Identify which cell holds the provided text, then report its [x, y] central coordinate. 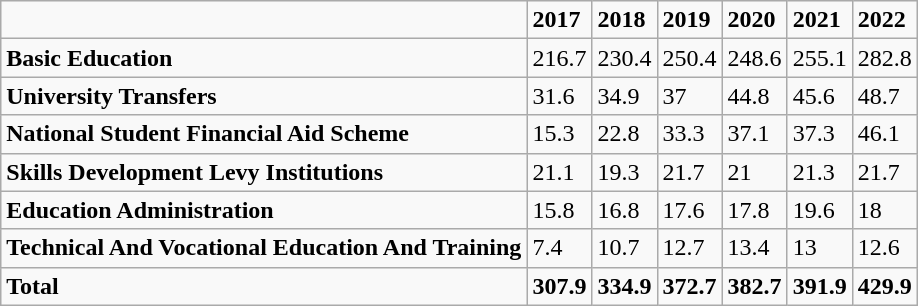
21.3 [820, 172]
15.8 [560, 210]
2020 [754, 20]
2022 [884, 20]
2019 [690, 20]
33.3 [690, 134]
31.6 [560, 96]
15.3 [560, 134]
216.7 [560, 58]
382.7 [754, 286]
19.3 [624, 172]
44.8 [754, 96]
21 [754, 172]
13.4 [754, 248]
17.8 [754, 210]
255.1 [820, 58]
34.9 [624, 96]
Total [264, 286]
17.6 [690, 210]
37.1 [754, 134]
334.9 [624, 286]
37 [690, 96]
21.1 [560, 172]
46.1 [884, 134]
2021 [820, 20]
48.7 [884, 96]
307.9 [560, 286]
10.7 [624, 248]
230.4 [624, 58]
391.9 [820, 286]
45.6 [820, 96]
37.3 [820, 134]
429.9 [884, 286]
2018 [624, 20]
282.8 [884, 58]
16.8 [624, 210]
7.4 [560, 248]
22.8 [624, 134]
250.4 [690, 58]
372.7 [690, 286]
13 [820, 248]
Skills Development Levy Institutions [264, 172]
12.7 [690, 248]
Basic Education [264, 58]
University Transfers [264, 96]
18 [884, 210]
2017 [560, 20]
Education Administration [264, 210]
19.6 [820, 210]
12.6 [884, 248]
248.6 [754, 58]
Technical And Vocational Education And Training [264, 248]
National Student Financial Aid Scheme [264, 134]
